Provide the (x, y) coordinate of the cell's center where the given text is located.  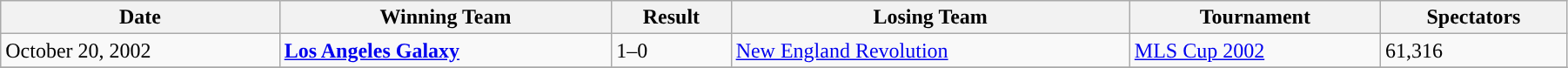
1–0 (672, 51)
Date (140, 17)
October 20, 2002 (140, 51)
Tournament (1255, 17)
Result (672, 17)
Los Angeles Galaxy (446, 51)
Spectators (1474, 17)
61,316 (1474, 51)
New England Revolution (930, 51)
MLS Cup 2002 (1255, 51)
Losing Team (930, 17)
Winning Team (446, 17)
